Output the [X, Y] coordinate of the center of the cell containing the given text.  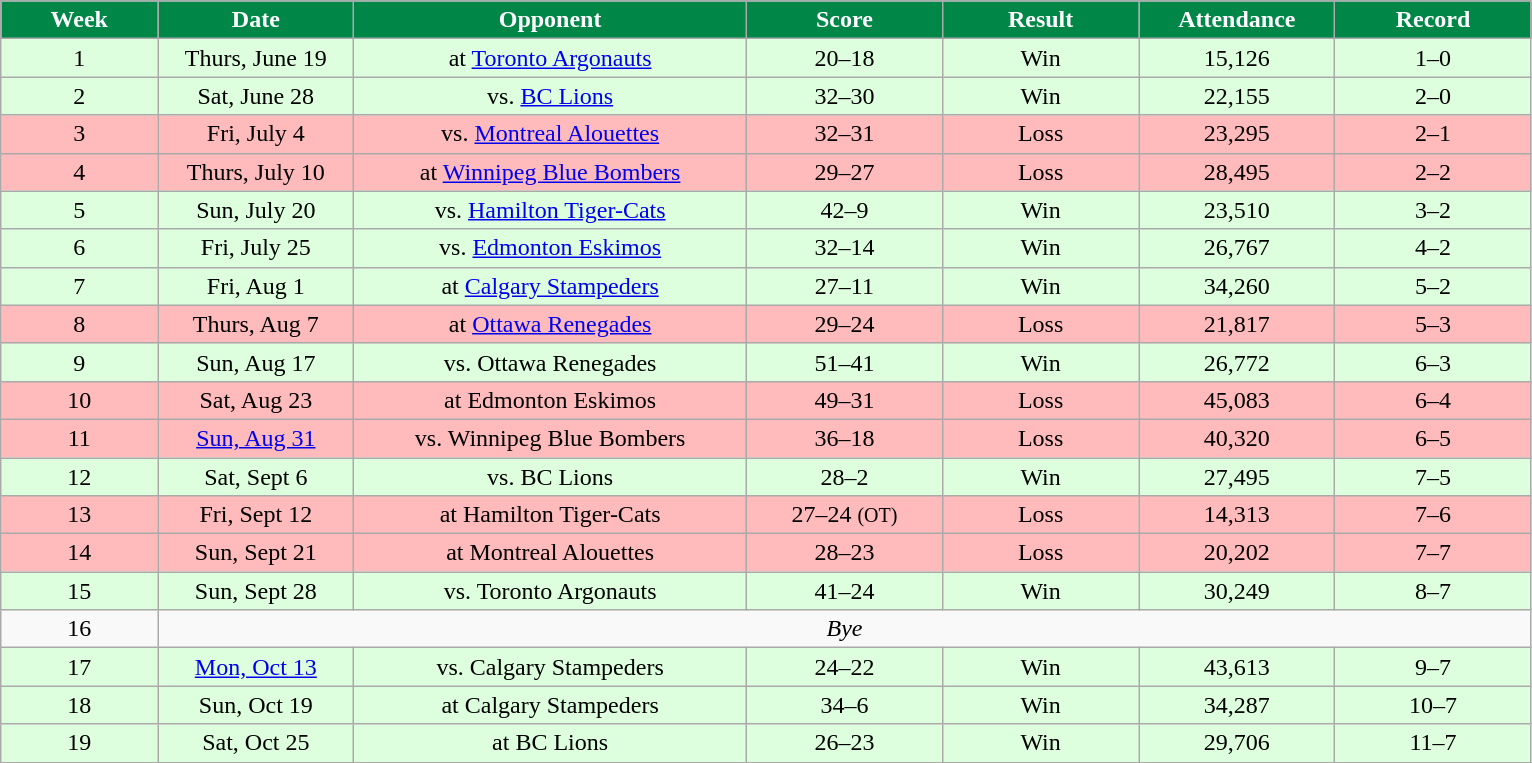
41–24 [844, 591]
Sun, Sept 21 [256, 553]
vs. Calgary Stampeders [550, 667]
Sun, Oct 19 [256, 705]
vs. Toronto Argonauts [550, 591]
Thurs, July 10 [256, 172]
29–27 [844, 172]
Date [256, 20]
at Hamilton Tiger-Cats [550, 515]
Fri, Sept 12 [256, 515]
26,767 [1237, 248]
Sat, Oct 25 [256, 743]
32–14 [844, 248]
23,295 [1237, 134]
51–41 [844, 362]
vs. Hamilton Tiger-Cats [550, 210]
6–4 [1433, 400]
Sun, Aug 31 [256, 438]
at Edmonton Eskimos [550, 400]
at BC Lions [550, 743]
7–7 [1433, 553]
32–31 [844, 134]
at Winnipeg Blue Bombers [550, 172]
Score [844, 20]
5–3 [1433, 324]
17 [80, 667]
34,287 [1237, 705]
20,202 [1237, 553]
Sun, Sept 28 [256, 591]
20–18 [844, 58]
9–7 [1433, 667]
45,083 [1237, 400]
2–2 [1433, 172]
14 [80, 553]
vs. Ottawa Renegades [550, 362]
12 [80, 477]
Thurs, Aug 7 [256, 324]
40,320 [1237, 438]
43,613 [1237, 667]
28–23 [844, 553]
15,126 [1237, 58]
vs. Montreal Alouettes [550, 134]
Opponent [550, 20]
16 [80, 629]
5 [80, 210]
28,495 [1237, 172]
Fri, July 4 [256, 134]
6–3 [1433, 362]
Result [1041, 20]
14,313 [1237, 515]
3 [80, 134]
26–23 [844, 743]
10 [80, 400]
Attendance [1237, 20]
15 [80, 591]
2 [80, 96]
Sat, Sept 6 [256, 477]
27–24 (OT) [844, 515]
4–2 [1433, 248]
Sun, July 20 [256, 210]
Sun, Aug 17 [256, 362]
10–7 [1433, 705]
19 [80, 743]
18 [80, 705]
42–9 [844, 210]
vs. Winnipeg Blue Bombers [550, 438]
24–22 [844, 667]
29,706 [1237, 743]
3–2 [1433, 210]
Mon, Oct 13 [256, 667]
9 [80, 362]
7–6 [1433, 515]
49–31 [844, 400]
32–30 [844, 96]
26,772 [1237, 362]
1 [80, 58]
Record [1433, 20]
2–0 [1433, 96]
5–2 [1433, 286]
34,260 [1237, 286]
Fri, Aug 1 [256, 286]
1–0 [1433, 58]
23,510 [1237, 210]
at Ottawa Renegades [550, 324]
Fri, July 25 [256, 248]
28–2 [844, 477]
6 [80, 248]
29–24 [844, 324]
Sat, Aug 23 [256, 400]
22,155 [1237, 96]
Thurs, June 19 [256, 58]
13 [80, 515]
27,495 [1237, 477]
Sat, June 28 [256, 96]
Bye [845, 629]
8 [80, 324]
34–6 [844, 705]
7 [80, 286]
vs. Edmonton Eskimos [550, 248]
21,817 [1237, 324]
7–5 [1433, 477]
30,249 [1237, 591]
4 [80, 172]
11–7 [1433, 743]
2–1 [1433, 134]
at Toronto Argonauts [550, 58]
at Montreal Alouettes [550, 553]
27–11 [844, 286]
Week [80, 20]
8–7 [1433, 591]
11 [80, 438]
6–5 [1433, 438]
36–18 [844, 438]
